Output the (x, y) coordinate of the center of the cell containing the given text.  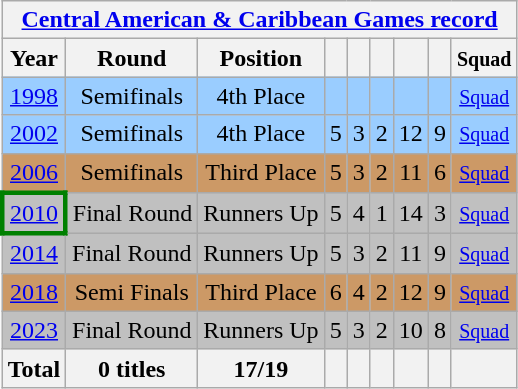
2018 (34, 292)
2006 (34, 173)
17/19 (261, 368)
1 (382, 214)
2023 (34, 330)
Position (261, 58)
2010 (34, 214)
Total (34, 368)
14 (410, 214)
2014 (34, 254)
0 titles (132, 368)
8 (440, 330)
Year (34, 58)
Semi Finals (132, 292)
Central American & Caribbean Games record (260, 20)
2002 (34, 134)
1998 (34, 96)
Round (132, 58)
10 (410, 330)
